Scan for the cell matching the given text and deliver its [x, y] coordinate at center. 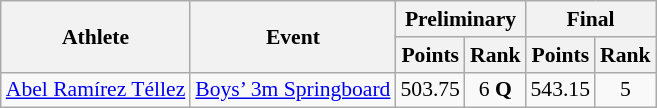
Boys’ 3m Springboard [292, 90]
Abel Ramírez Téllez [96, 90]
Preliminary [460, 19]
5 [626, 90]
Athlete [96, 36]
503.75 [430, 90]
6 Q [496, 90]
Event [292, 36]
543.15 [560, 90]
Final [591, 19]
